Determine the [X, Y] coordinate at the center of the cell enclosing the given text.  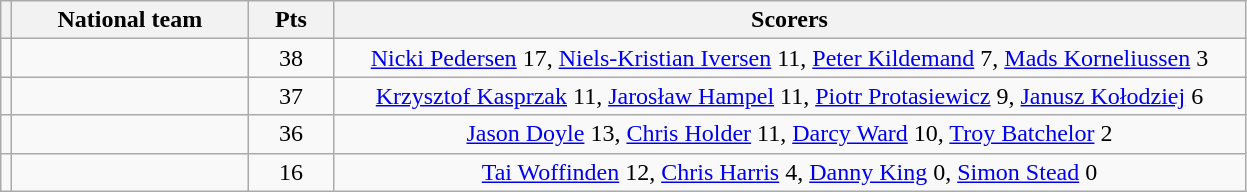
Jason Doyle 13, Chris Holder 11, Darcy Ward 10, Troy Batchelor 2 [790, 134]
Pts [291, 20]
National team [130, 20]
Tai Woffinden 12, Chris Harris 4, Danny King 0, Simon Stead 0 [790, 172]
Scorers [790, 20]
38 [291, 58]
37 [291, 96]
36 [291, 134]
Krzysztof Kasprzak 11, Jarosław Hampel 11, Piotr Protasiewicz 9, Janusz Kołodziej 6 [790, 96]
16 [291, 172]
Nicki Pedersen 17, Niels-Kristian Iversen 11, Peter Kildemand 7, Mads Korneliussen 3 [790, 58]
